For the text-containing cell, return its midpoint in [X, Y] coordinate format. 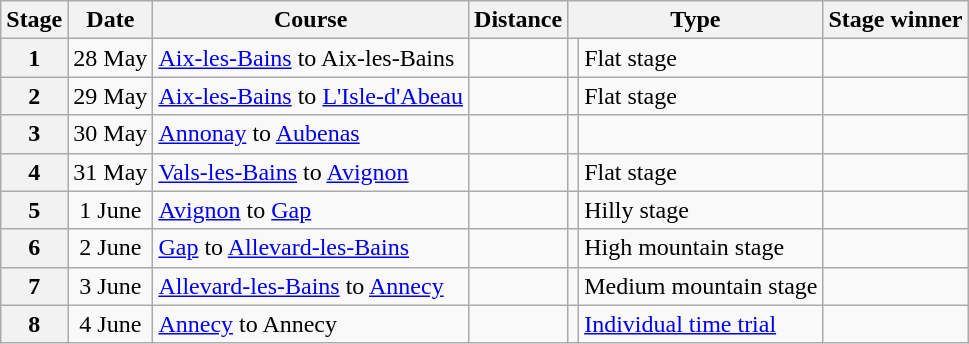
2 [34, 96]
4 [34, 172]
4 June [110, 324]
8 [34, 324]
Type [696, 20]
Course [311, 20]
Stage [34, 20]
Annecy to Annecy [311, 324]
Distance [518, 20]
30 May [110, 134]
7 [34, 286]
1 June [110, 210]
Hilly stage [701, 210]
29 May [110, 96]
31 May [110, 172]
Stage winner [896, 20]
Gap to Allevard-les-Bains [311, 248]
6 [34, 248]
3 June [110, 286]
28 May [110, 58]
Annonay to Aubenas [311, 134]
Vals-les-Bains to Avignon [311, 172]
High mountain stage [701, 248]
Date [110, 20]
3 [34, 134]
5 [34, 210]
Allevard-les-Bains to Annecy [311, 286]
Avignon to Gap [311, 210]
Aix-les-Bains to L'Isle-d'Abeau [311, 96]
Aix-les-Bains to Aix-les-Bains [311, 58]
2 June [110, 248]
1 [34, 58]
Medium mountain stage [701, 286]
Individual time trial [701, 324]
